From the cell containing the given text, extract its center point as (X, Y) coordinate. 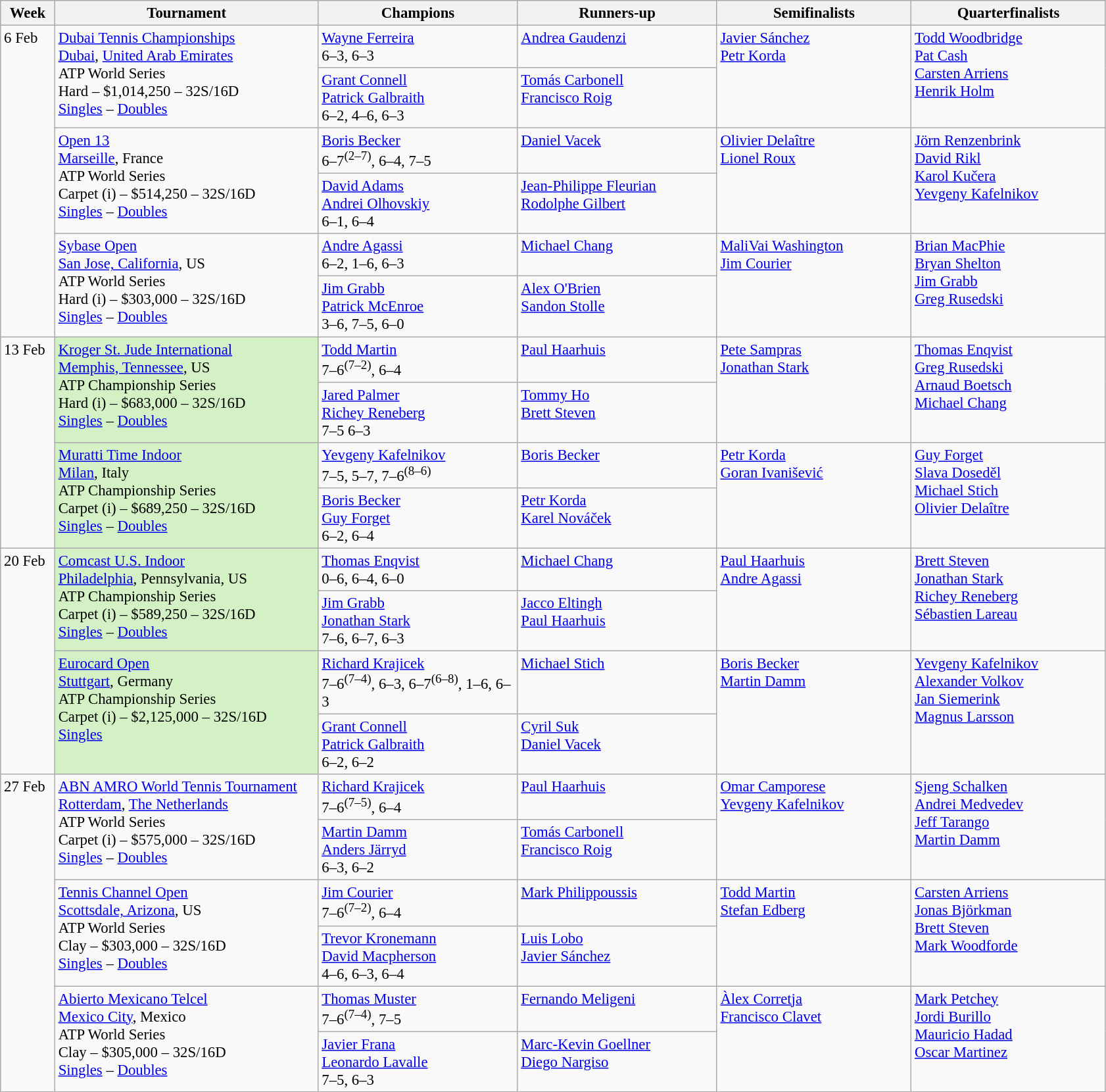
Quarterfinalists (1009, 13)
ABN AMRO World Tennis Tournament Rotterdam, The NetherlandsATP World Series Carpet (i) – $575,000 – 32S/16D Singles – Doubles (187, 828)
Grant Connell Patrick Galbraith 6–2, 6–2 (418, 745)
Daniel Vacek (617, 151)
Jim Courier 7–6(7–2), 6–4 (418, 903)
Kroger St. Jude International Memphis, Tennessee, USATP Championship SeriesHard (i) – $683,000 – 32S/16D Singles – Doubles (187, 389)
Tennis Channel Open Scottsdale, Arizona, USATP World Series Clay – $303,000 – 32S/16D Singles – Doubles (187, 933)
27 Feb (28, 933)
Paul Haarhuis Andre Agassi (814, 599)
Runners-up (617, 13)
Mark Philippoussis (617, 903)
Eurocard Open Stuttgart, GermanyATP Championship SeriesCarpet (i) – $2,125,000 – 32S/16D Singles (187, 712)
Week (28, 13)
Thomas Enqvist 0–6, 6–4, 6–0 (418, 570)
David Adams Andrei Olhovskiy 6–1, 6–4 (418, 204)
Petr Korda Karel Nováček (617, 518)
Todd Martin Stefan Edberg (814, 933)
Javier Sánchez Petr Korda (814, 77)
Mark Petchey Jordi Burillo Mauricio Hadad Oscar Martinez (1009, 1039)
Javier Frana Leonardo Lavalle 7–5, 6–3 (418, 1062)
Todd Woodbridge Pat Cash Carsten Arriens Henrik Holm (1009, 77)
Cyril Suk Daniel Vacek (617, 745)
Tournament (187, 13)
20 Feb (28, 661)
Luis Lobo Javier Sánchez (617, 956)
Martin Damm Anders Järryd 6–3, 6–2 (418, 850)
Todd Martin 7–6(7–2), 6–4 (418, 359)
6 Feb (28, 182)
Fernando Meligeni (617, 1009)
Jacco Eltingh Paul Haarhuis (617, 621)
Richard Krajicek 7–6(7–4), 6–3, 6–7(6–8), 1–6, 6–3 (418, 682)
Muratti Time Indoor Milan, ItalyATP Championship Series Carpet (i) – $689,250 – 32S/16D Singles – Doubles (187, 495)
Alex O'Brien Sandon Stolle (617, 307)
Andre Agassi 6–2, 1–6, 6–3 (418, 255)
Yevgeny Kafelnikov 7–5, 5–7, 7–6(8–6) (418, 464)
Andrea Gaudenzi (617, 47)
Boris Becker 6–7(2–7), 6–4, 7–5 (418, 151)
Grant Connell Patrick Galbraith 6–2, 4–6, 6–3 (418, 98)
Marc-Kevin Goellner Diego Nargiso (617, 1062)
Petr Korda Goran Ivanišević (814, 495)
Jim Grabb Patrick McEnroe 3–6, 7–5, 6–0 (418, 307)
Guy Forget Slava Doseděl Michael Stich Olivier Delaître (1009, 495)
Brian MacPhie Bryan Shelton Jim Grabb Greg Rusedski (1009, 285)
Yevgeny Kafelnikov Alexander Volkov Jan Siemerink Magnus Larsson (1009, 712)
Boris Becker Guy Forget 6–2, 6–4 (418, 518)
Àlex Corretja Francisco Clavet (814, 1039)
Open 13 Marseille, FranceATP World Series Carpet (i) – $514,250 – 32S/16D Singles – Doubles (187, 182)
Sybase Open San Jose, California, USATP World Series Hard (i) – $303,000 – 32S/16D Singles – Doubles (187, 285)
Jim Grabb Jonathan Stark 7–6, 6–7, 6–3 (418, 621)
Jörn Renzenbrink David Rikl Karol Kučera Yevgeny Kafelnikov (1009, 182)
Comcast U.S. Indoor Philadelphia, Pennsylvania, USATP Championship SeriesCarpet (i) – $589,250 – 32S/16D Singles – Doubles (187, 599)
Tommy Ho Brett Steven (617, 412)
Abierto Mexicano Telcel Mexico City, MexicoATP World Series Clay – $305,000 – 32S/16D Singles – Doubles (187, 1039)
Wayne Ferreira 6–3, 6–3 (418, 47)
Jared Palmer Richey Reneberg 7–5 6–3 (418, 412)
Semifinalists (814, 13)
Omar Camporese Yevgeny Kafelnikov (814, 828)
Carsten Arriens Jonas Björkman Brett Steven Mark Woodforde (1009, 933)
Boris Becker Martin Damm (814, 712)
Thomas Enqvist Greg Rusedski Arnaud Boetsch Michael Chang (1009, 389)
Sjeng Schalken Andrei Medvedev Jeff Tarango Martin Damm (1009, 828)
Jean-Philippe Fleurian Rodolphe Gilbert (617, 204)
Champions (418, 13)
Olivier Delaître Lionel Roux (814, 182)
Thomas Muster 7–6(7–4), 7–5 (418, 1009)
MaliVai Washington Jim Courier (814, 285)
Michael Stich (617, 682)
13 Feb (28, 443)
Trevor Kronemann David Macpherson 4–6, 6–3, 6–4 (418, 956)
Richard Krajicek 7–6(7–5), 6–4 (418, 797)
Brett Steven Jonathan Stark Richey Reneberg Sébastien Lareau (1009, 599)
Pete Sampras Jonathan Stark (814, 389)
Boris Becker (617, 464)
Dubai Tennis Championships Dubai, United Arab EmiratesATP World Series Hard – $1,014,250 – 32S/16D Singles – Doubles (187, 77)
